Return [X, Y] of the center of cell containing provided text 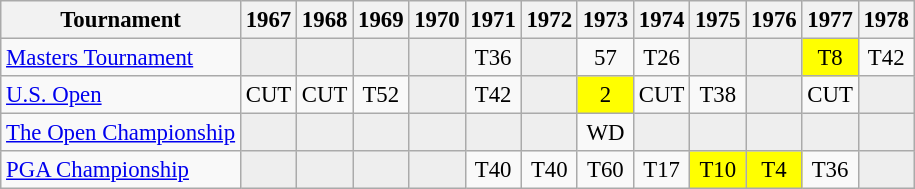
57 [605, 58]
1978 [886, 20]
1976 [774, 20]
1971 [493, 20]
T60 [605, 170]
T26 [661, 58]
T8 [830, 58]
PGA Championship [121, 170]
2 [605, 95]
1974 [661, 20]
1969 [381, 20]
T17 [661, 170]
T10 [718, 170]
The Open Championship [121, 133]
Masters Tournament [121, 58]
U.S. Open [121, 95]
1972 [549, 20]
Tournament [121, 20]
1967 [268, 20]
1973 [605, 20]
1975 [718, 20]
T38 [718, 95]
T4 [774, 170]
T52 [381, 95]
1977 [830, 20]
1968 [325, 20]
WD [605, 133]
1970 [437, 20]
